Search for the cell housing the specified text and yield its (X, Y) center coordinate. 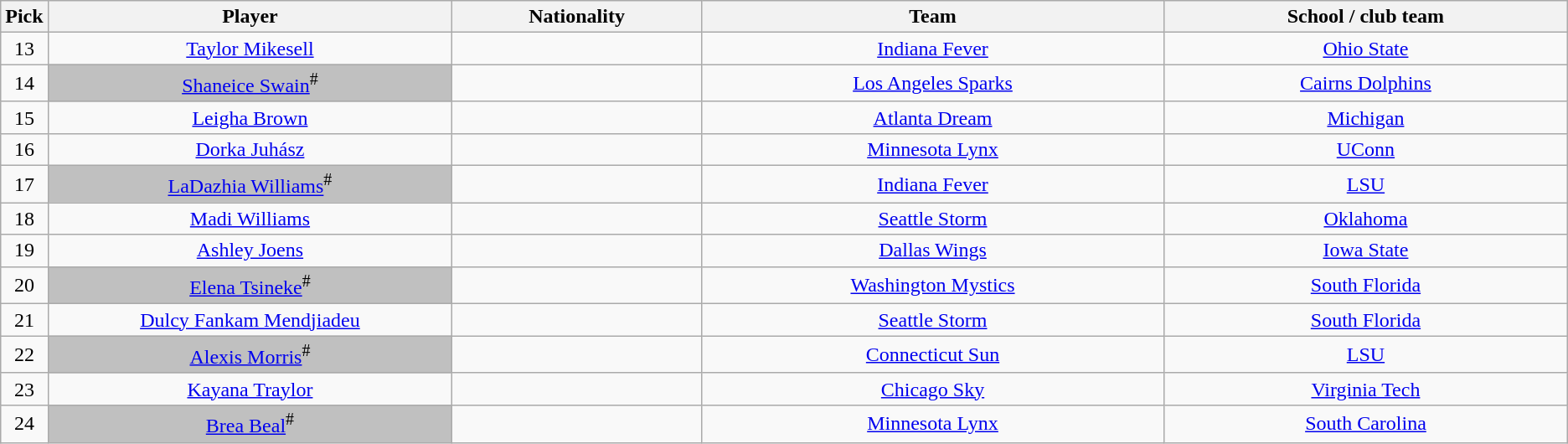
Ashley Joens (250, 250)
LaDazhia Williams# (250, 184)
Dallas Wings (932, 250)
Dulcy Fankam Mendjiadeu (250, 320)
15 (24, 117)
23 (24, 389)
21 (24, 320)
17 (24, 184)
Brea Beal# (250, 424)
Team (932, 17)
Oklahoma (1366, 219)
16 (24, 149)
Virginia Tech (1366, 389)
19 (24, 250)
Michigan (1366, 117)
Madi Williams (250, 219)
Los Angeles Sparks (932, 84)
UConn (1366, 149)
22 (24, 355)
Chicago Sky (932, 389)
13 (24, 49)
18 (24, 219)
Pick (24, 17)
South Carolina (1366, 424)
Cairns Dolphins (1366, 84)
School / club team (1366, 17)
Atlanta Dream (932, 117)
24 (24, 424)
Ohio State (1366, 49)
Alexis Morris# (250, 355)
Kayana Traylor (250, 389)
Player (250, 17)
20 (24, 285)
Dorka Juhász (250, 149)
Shaneice Swain# (250, 84)
Iowa State (1366, 250)
Nationality (577, 17)
Washington Mystics (932, 285)
Connecticut Sun (932, 355)
14 (24, 84)
Elena Tsineke# (250, 285)
Taylor Mikesell (250, 49)
Leigha Brown (250, 117)
